Identify which cell holds the provided text, then report its (X, Y) central coordinate. 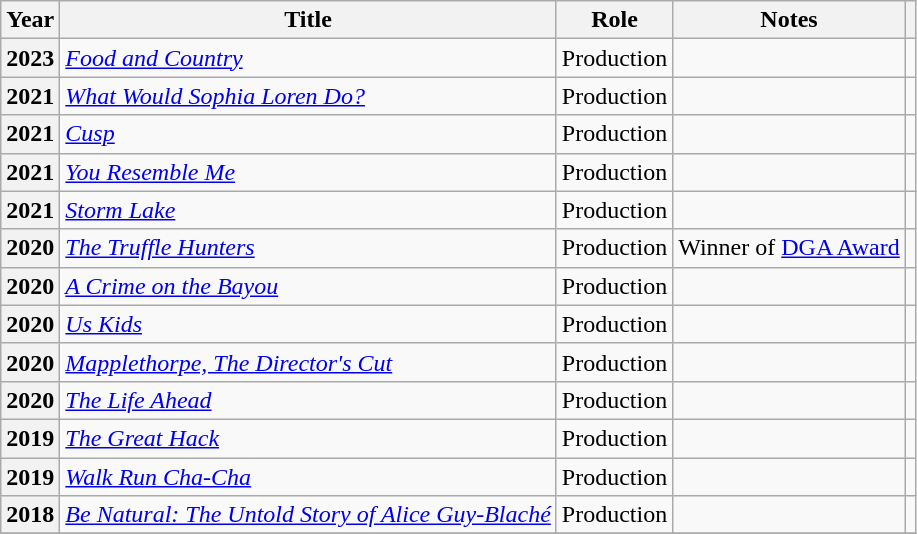
Role (614, 20)
Food and Country (308, 58)
2023 (30, 58)
The Truffle Hunters (308, 248)
Year (30, 20)
Us Kids (308, 324)
The Great Hack (308, 438)
What Would Sophia Loren Do? (308, 96)
Be Natural: The Untold Story of Alice Guy-Blaché (308, 515)
Winner of DGA Award (790, 248)
Storm Lake (308, 210)
Notes (790, 20)
The Life Ahead (308, 400)
Cusp (308, 134)
Title (308, 20)
Mapplethorpe, The Director's Cut (308, 362)
2018 (30, 515)
Walk Run Cha-Cha (308, 477)
You Resemble Me (308, 172)
A Crime on the Bayou (308, 286)
